Find where the given text appears and provide that cell's center as [X, Y] coordinate. 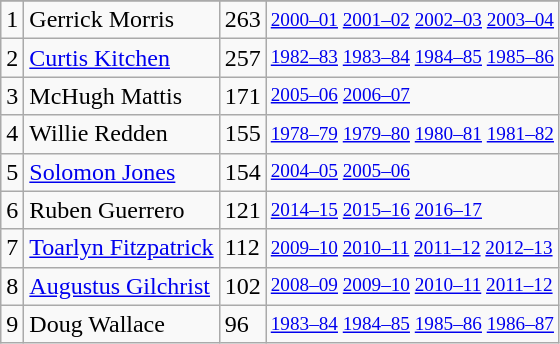
Curtis Kitchen [122, 58]
1978–79 1979–80 1980–81 1981–82 [412, 134]
155 [242, 134]
8 [12, 286]
Solomon Jones [122, 172]
5 [12, 172]
2000–01 2001–02 2002–03 2003–04 [412, 20]
1982–83 1983–84 1984–85 1985–86 [412, 58]
9 [12, 324]
McHugh Mattis [122, 96]
2008–09 2009–10 2010–11 2011–12 [412, 286]
171 [242, 96]
102 [242, 286]
2004–05 2005–06 [412, 172]
263 [242, 20]
Ruben Guerrero [122, 210]
1 [12, 20]
2 [12, 58]
Doug Wallace [122, 324]
Gerrick Morris [122, 20]
1983–84 1984–85 1985–86 1986–87 [412, 324]
4 [12, 134]
Toarlyn Fitzpatrick [122, 248]
154 [242, 172]
3 [12, 96]
96 [242, 324]
2014–15 2015–16 2016–17 [412, 210]
6 [12, 210]
7 [12, 248]
257 [242, 58]
121 [242, 210]
Augustus Gilchrist [122, 286]
2009–10 2010–11 2011–12 2012–13 [412, 248]
Willie Redden [122, 134]
112 [242, 248]
2005–06 2006–07 [412, 96]
